Determine the [X, Y] coordinate at the center of the cell enclosing the given text.  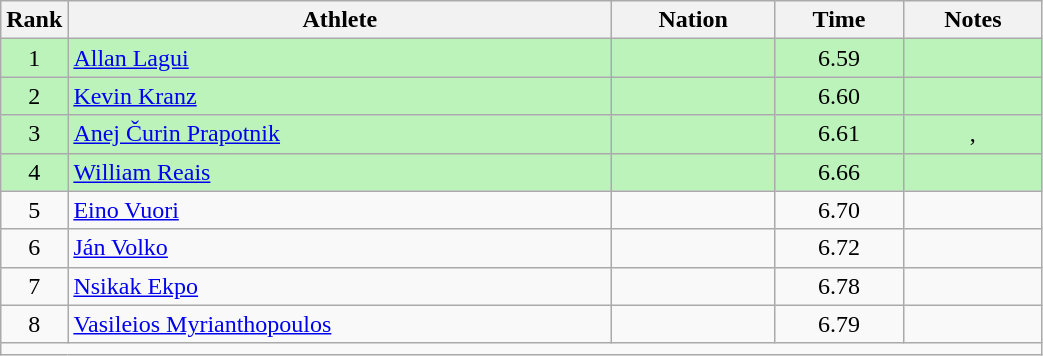
Anej Čurin Prapotnik [340, 134]
6.70 [838, 210]
Vasileios Myrianthopoulos [340, 324]
4 [34, 172]
William Reais [340, 172]
Rank [34, 20]
2 [34, 96]
Eino Vuori [340, 210]
5 [34, 210]
8 [34, 324]
6.60 [838, 96]
Allan Lagui [340, 58]
Time [838, 20]
1 [34, 58]
6.78 [838, 286]
6.72 [838, 248]
7 [34, 286]
6.61 [838, 134]
Kevin Kranz [340, 96]
6.79 [838, 324]
Nation [694, 20]
, [973, 134]
Athlete [340, 20]
3 [34, 134]
Ján Volko [340, 248]
6 [34, 248]
Notes [973, 20]
6.59 [838, 58]
6.66 [838, 172]
Nsikak Ekpo [340, 286]
